Return (X, Y) of the center of cell containing provided text 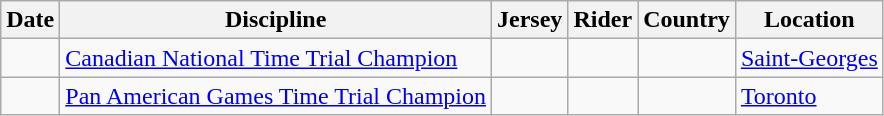
Rider (603, 20)
Country (687, 20)
Canadian National Time Trial Champion (276, 58)
Date (30, 20)
Location (809, 20)
Jersey (530, 20)
Pan American Games Time Trial Champion (276, 96)
Saint-Georges (809, 58)
Toronto (809, 96)
Discipline (276, 20)
